Pinpoint the cell where the given text exists, returning its (X, Y) midpoint coordinate. 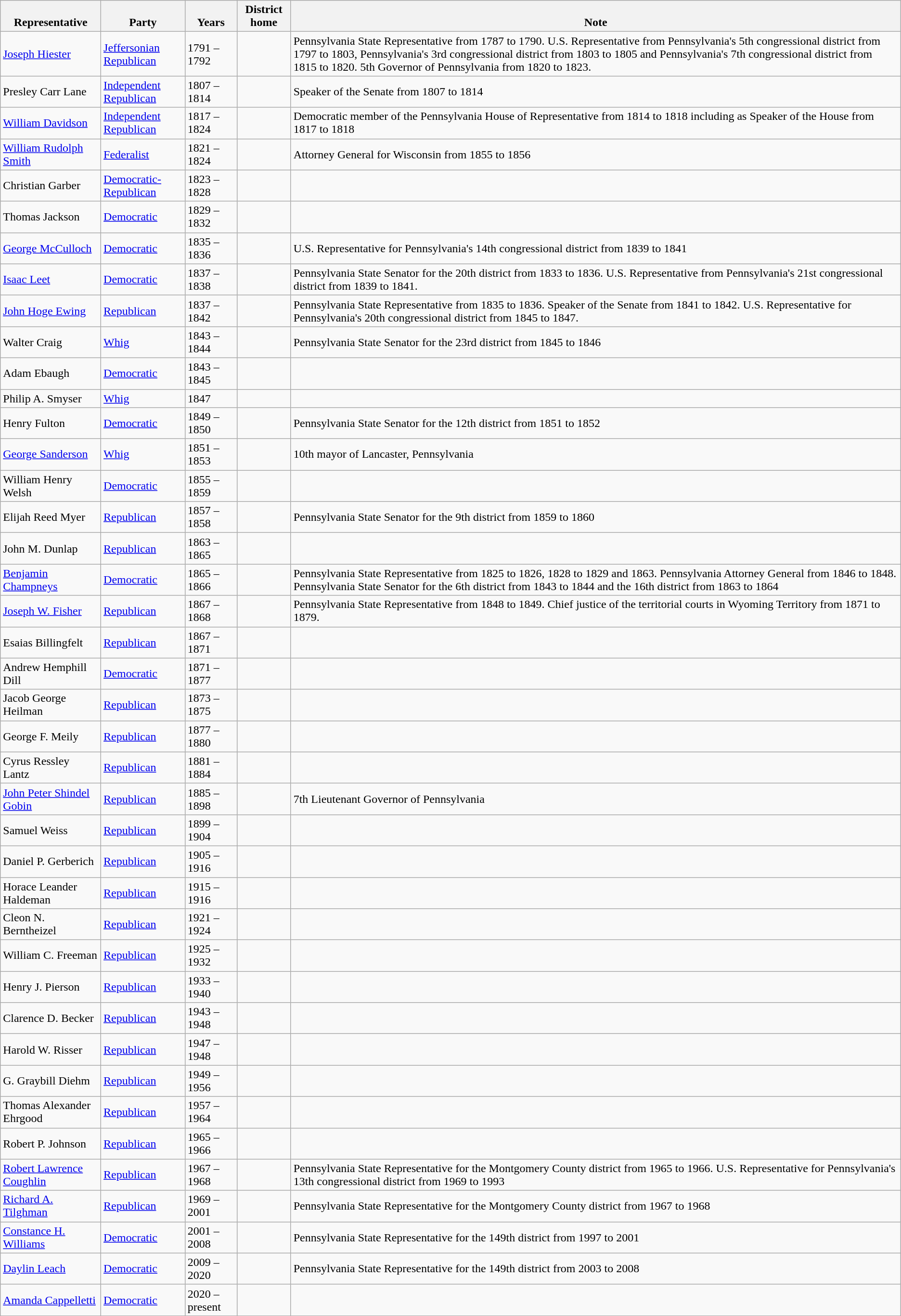
Constance H. Williams (51, 1237)
Democratic-Republican (143, 186)
1943 – 1948 (211, 1019)
Robert P. Johnson (51, 1144)
2009 – 2020 (211, 1269)
1835 – 1836 (211, 248)
10th mayor of Lancaster, Pennsylvania (596, 454)
Richard A. Tilghman (51, 1206)
1847 (211, 398)
Henry J. Pierson (51, 987)
7th Lieutenant Governor of Pennsylvania (596, 799)
William C. Freeman (51, 956)
Pennsylvania State Representative for the Montgomery County district from 1967 to 1968 (596, 1206)
1967 – 1968 (211, 1174)
Jacob George Heilman (51, 705)
Democratic member of the Pennsylvania House of Representative from 1814 to 1818 including as Speaker of the House from 1817 to 1818 (596, 123)
1821 – 1824 (211, 154)
Years (211, 16)
Henry Fulton (51, 424)
Pennsylvania State Senator for the 12th district from 1851 to 1852 (596, 424)
John M. Dunlap (51, 549)
1867 – 1871 (211, 642)
1843 – 1844 (211, 342)
John Peter Shindel Gobin (51, 799)
1851 – 1853 (211, 454)
Cleon N. Berntheizel (51, 924)
George F. Meily (51, 736)
George Sanderson (51, 454)
Pennsylvania State Senator for the 9th district from 1859 to 1860 (596, 517)
Jeffersonian Republican (143, 54)
Pennsylvania State Representative from 1848 to 1849. Chief justice of the territorial courts in Wyoming Territory from 1871 to 1879. (596, 611)
Walter Craig (51, 342)
1829 – 1832 (211, 217)
Christian Garber (51, 186)
1865 – 1866 (211, 580)
District home (264, 16)
1843 – 1845 (211, 374)
1857 – 1858 (211, 517)
Andrew Hemphill Dill (51, 674)
John Hoge Ewing (51, 311)
Federalist (143, 154)
1863 – 1865 (211, 549)
Daniel P. Gerberich (51, 862)
1899 – 1904 (211, 830)
1915 – 1916 (211, 892)
1881 – 1884 (211, 767)
1947 – 1948 (211, 1049)
U.S. Representative for Pennsylvania's 14th congressional district from 1839 to 1841 (596, 248)
Robert Lawrence Coughlin (51, 1174)
Adam Ebaugh (51, 374)
1817 – 1824 (211, 123)
1957 – 1964 (211, 1112)
Cyrus Ressley Lantz (51, 767)
1791 – 1792 (211, 54)
Pennsylvania State Representative for the 149th district from 1997 to 2001 (596, 1237)
Thomas Jackson (51, 217)
William Davidson (51, 123)
1885 – 1898 (211, 799)
1965 – 1966 (211, 1144)
Isaac Leet (51, 279)
1877 – 1880 (211, 736)
1837 – 1838 (211, 279)
G. Graybill Diehm (51, 1081)
Joseph Hiester (51, 54)
1871 – 1877 (211, 674)
William Rudolph Smith (51, 154)
William Henry Welsh (51, 486)
Benjamin Champneys (51, 580)
1921 – 1924 (211, 924)
2020 – present (211, 1300)
George McCulloch (51, 248)
Clarence D. Becker (51, 1019)
1933 – 1940 (211, 987)
1855 – 1859 (211, 486)
1823 – 1828 (211, 186)
Attorney General for Wisconsin from 1855 to 1856 (596, 154)
1969 – 2001 (211, 1206)
2001 – 2008 (211, 1237)
Joseph W. Fisher (51, 611)
Pennsylvania State Representative for the 149th district from 2003 to 2008 (596, 1269)
1873 – 1875 (211, 705)
1837 – 1842 (211, 311)
1849 – 1850 (211, 424)
Thomas Alexander Ehrgood (51, 1112)
Amanda Cappelletti (51, 1300)
1925 – 1932 (211, 956)
Esaias Billingfelt (51, 642)
Harold W. Risser (51, 1049)
Note (596, 16)
Horace Leander Haldeman (51, 892)
Pennsylvania State Senator for the 23rd district from 1845 to 1846 (596, 342)
Samuel Weiss (51, 830)
1867 – 1868 (211, 611)
Elijah Reed Myer (51, 517)
1949 – 1956 (211, 1081)
Representative (51, 16)
1905 – 1916 (211, 862)
Presley Carr Lane (51, 91)
1807 – 1814 (211, 91)
Philip A. Smyser (51, 398)
Party (143, 16)
Daylin Leach (51, 1269)
Speaker of the Senate from 1807 to 1814 (596, 91)
